Determine the (X, Y) coordinate at the center of the cell enclosing the given text.  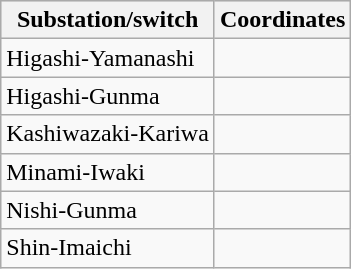
Minami-Iwaki (108, 172)
Substation/switch (108, 20)
Nishi-Gunma (108, 210)
Coordinates (282, 20)
Higashi-Gunma (108, 96)
Higashi-Yamanashi (108, 58)
Kashiwazaki-Kariwa (108, 134)
Shin-Imaichi (108, 248)
